From the cell containing the given text, extract its center point as (X, Y) coordinate. 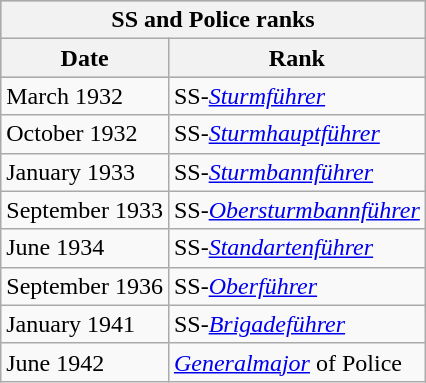
SS-Oberführer (296, 286)
SS and Police ranks (214, 20)
June 1942 (85, 362)
March 1932 (85, 96)
Generalmajor of Police (296, 362)
January 1933 (85, 172)
October 1932 (85, 134)
SS-Sturmführer (296, 96)
September 1933 (85, 210)
September 1936 (85, 286)
Rank (296, 58)
SS-Standartenführer (296, 248)
SS-Sturmhauptführer (296, 134)
Date (85, 58)
SS-Sturmbannführer (296, 172)
SS-Brigadeführer (296, 324)
SS-Obersturmbannführer (296, 210)
June 1934 (85, 248)
January 1941 (85, 324)
